Locate the cell with the specified text and output its (X, Y) center coordinate. 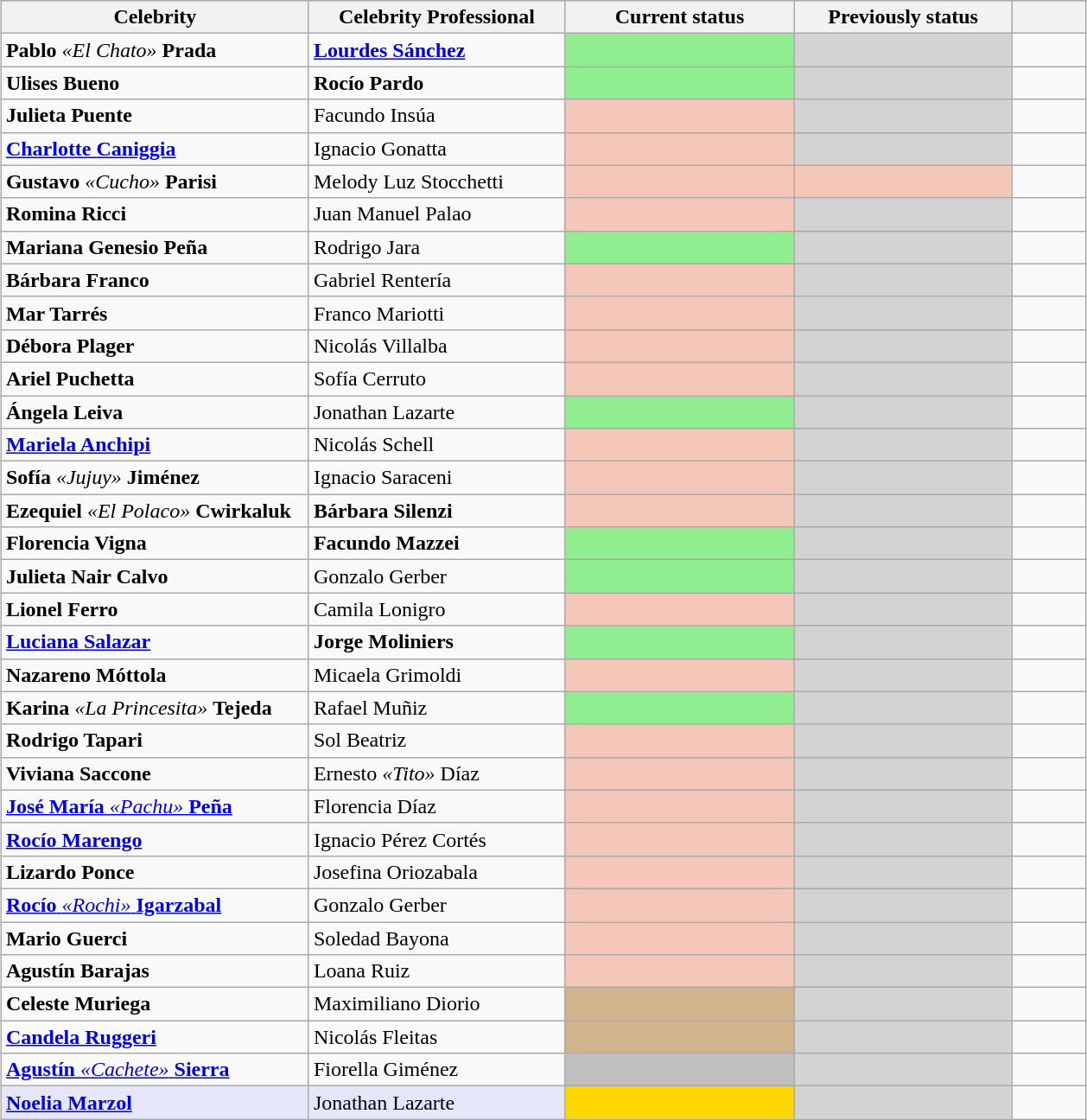
Previously status (904, 17)
Florencia Vigna (155, 544)
Rodrigo Tapari (155, 741)
Julieta Puente (155, 116)
Current status (679, 17)
Romina Ricci (155, 214)
Facundo Insúa (436, 116)
Gabriel Rentería (436, 280)
Facundo Mazzei (436, 544)
Nicolás Fleitas (436, 1037)
Agustín «Cachete» Sierra (155, 1070)
Bárbara Franco (155, 280)
Viviana Saccone (155, 773)
Juan Manuel Palao (436, 214)
José María «Pachu» Peña (155, 806)
Micaela Grimoldi (436, 675)
Rodrigo Jara (436, 247)
Lizardo Ponce (155, 872)
Fiorella Giménez (436, 1070)
Julieta Nair Calvo (155, 576)
Ignacio Pérez Cortés (436, 839)
Celeste Muriega (155, 1004)
Ignacio Gonatta (436, 149)
Candela Ruggeri (155, 1037)
Ariel Puchetta (155, 379)
Nicolás Villalba (436, 346)
Pablo «El Chato» Prada (155, 50)
Ignacio Saraceni (436, 478)
Ángela Leiva (155, 412)
Rafael Muñiz (436, 708)
Rocío Pardo (436, 83)
Mar Tarrés (155, 313)
Luciana Salazar (155, 642)
Lourdes Sánchez (436, 50)
Agustín Barajas (155, 971)
Débora Plager (155, 346)
Melody Luz Stocchetti (436, 181)
Ezequiel «El Polaco» Cwirkaluk (155, 511)
Lionel Ferro (155, 609)
Nazareno Móttola (155, 675)
Rocío Marengo (155, 839)
Charlotte Caniggia (155, 149)
Bárbara Silenzi (436, 511)
Celebrity Professional (436, 17)
Nicolás Schell (436, 445)
Franco Mariotti (436, 313)
Mariana Genesio Peña (155, 247)
Karina «La Princesita» Tejeda (155, 708)
Loana Ruiz (436, 971)
Sol Beatriz (436, 741)
Celebrity (155, 17)
Maximiliano Diorio (436, 1004)
Noelia Marzol (155, 1103)
Camila Lonigro (436, 609)
Mariela Anchipi (155, 445)
Gustavo «Cucho» Parisi (155, 181)
Rocío «Rochi» Igarzabal (155, 905)
Sofía Cerruto (436, 379)
Mario Guerci (155, 938)
Sofía «Jujuy» Jiménez (155, 478)
Jorge Moliniers (436, 642)
Florencia Díaz (436, 806)
Ernesto «Tito» Díaz (436, 773)
Josefina Oriozabala (436, 872)
Soledad Bayona (436, 938)
Ulises Bueno (155, 83)
